Extract the [x, y] coordinate from the center of the cell holding the provided text.  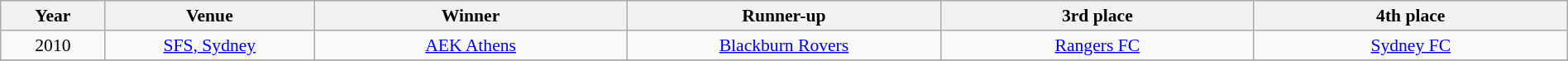
3rd place [1097, 16]
Runner-up [784, 16]
Winner [471, 16]
Sydney FC [1411, 45]
Year [53, 16]
Blackburn Rovers [784, 45]
2010 [53, 45]
AEK Athens [471, 45]
4th place [1411, 16]
SFS, Sydney [210, 45]
Rangers FC [1097, 45]
Venue [210, 16]
